Scan for the cell matching the given text and deliver its (x, y) coordinate at center. 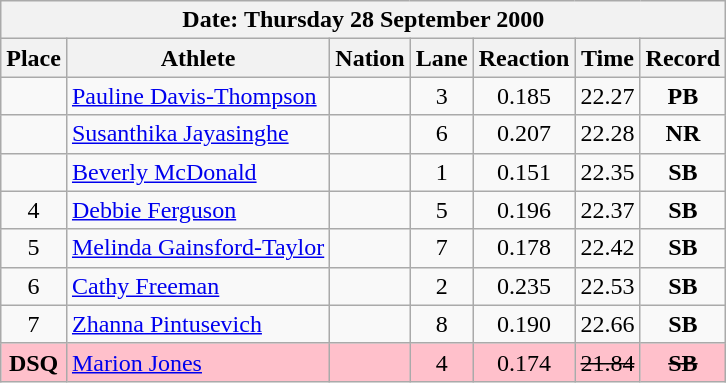
22.66 (608, 324)
Debbie Ferguson (198, 210)
Time (608, 58)
3 (442, 96)
0.174 (524, 362)
Place (34, 58)
22.28 (608, 134)
DSQ (34, 362)
0.185 (524, 96)
0.207 (524, 134)
Lane (442, 58)
Record (683, 58)
Pauline Davis-Thompson (198, 96)
Susanthika Jayasinghe (198, 134)
Cathy Freeman (198, 286)
Melinda Gainsford-Taylor (198, 248)
1 (442, 172)
0.151 (524, 172)
Athlete (198, 58)
Marion Jones (198, 362)
Beverly McDonald (198, 172)
22.37 (608, 210)
8 (442, 324)
Date: Thursday 28 September 2000 (364, 20)
Zhanna Pintusevich (198, 324)
0.235 (524, 286)
22.27 (608, 96)
22.53 (608, 286)
2 (442, 286)
0.190 (524, 324)
PB (683, 96)
22.42 (608, 248)
0.196 (524, 210)
Nation (370, 58)
Reaction (524, 58)
22.35 (608, 172)
NR (683, 134)
21.84 (608, 362)
0.178 (524, 248)
